Output the [x, y] coordinate of the center of the cell containing the given text.  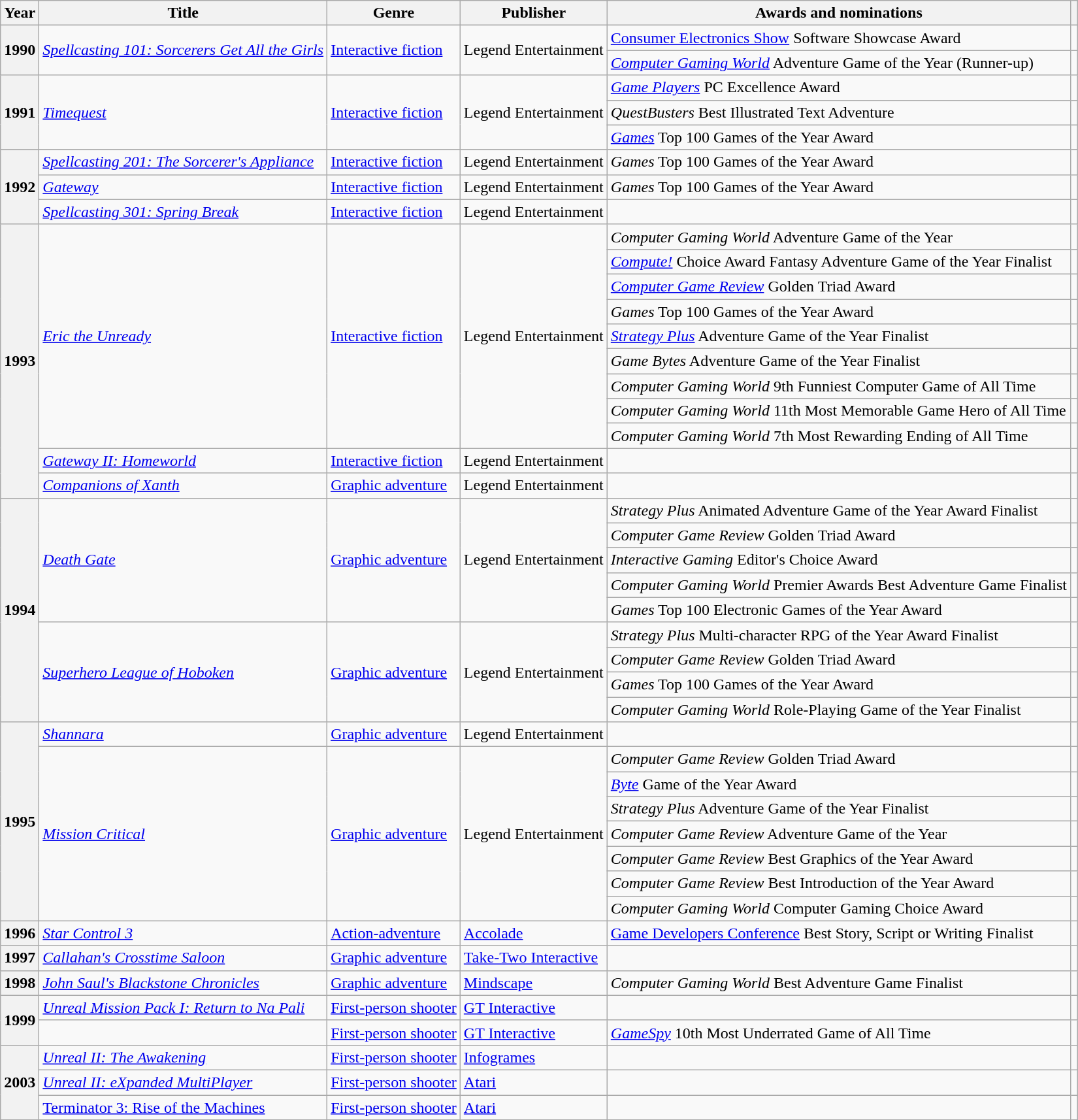
Strategy Plus Animated Adventure Game of the Year Award Finalist [839, 510]
Spellcasting 101: Sorcerers Get All the Girls [183, 50]
Timequest [183, 112]
Infogrames [533, 1057]
1993 [20, 361]
Spellcasting 201: The Sorcerer's Appliance [183, 162]
1996 [20, 933]
GameSpy 10th Most Underrated Game of All Time [839, 1032]
1995 [20, 821]
2003 [20, 1082]
Eric the Unready [183, 336]
Computer Gaming World Role-Playing Game of the Year Finalist [839, 709]
Unreal II: eXpanded MultiPlayer [183, 1082]
Computer Gaming World Best Adventure Game Finalist [839, 983]
Strategy Plus Multi-character RPG of the Year Award Finalist [839, 634]
Computer Gaming World Computer Gaming Choice Award [839, 908]
Games Top 100 Electronic Games of the Year Award [839, 610]
Game Players PC Excellence Award [839, 88]
Gateway [183, 187]
Accolade [533, 933]
Shannara [183, 734]
Computer Game Review Best Graphics of the Year Award [839, 859]
Star Control 3 [183, 933]
Computer Gaming World Premier Awards Best Adventure Game Finalist [839, 585]
Title [183, 13]
Superhero League of Hoboken [183, 672]
QuestBusters Best Illustrated Text Adventure [839, 112]
Unreal Mission Pack I: Return to Na Pali [183, 1008]
Companions of Xanth [183, 486]
Callahan's Crosstime Saloon [183, 958]
Computer Gaming World 9th Funniest Computer Game of All Time [839, 386]
Computer Gaming World 7th Most Rewarding Ending of All Time [839, 436]
Death Gate [183, 560]
Computer Game Review Best Introduction of the Year Award [839, 883]
Interactive Gaming Editor's Choice Award [839, 560]
1992 [20, 187]
Byte Game of the Year Award [839, 784]
Game Bytes Adventure Game of the Year Finalist [839, 361]
Mission Critical [183, 834]
Computer Gaming World 11th Most Memorable Game Hero of All Time [839, 411]
Publisher [533, 13]
Mindscape [533, 983]
Computer Game Review Adventure Game of the Year [839, 834]
Compute! Choice Award Fantasy Adventure Game of the Year Finalist [839, 261]
Genre [394, 13]
1997 [20, 958]
Unreal II: The Awakening [183, 1057]
Computer Gaming World Adventure Game of the Year (Runner-up) [839, 63]
1999 [20, 1020]
Game Developers Conference Best Story, Script or Writing Finalist [839, 933]
Computer Gaming World Adventure Game of the Year [839, 237]
1991 [20, 112]
1994 [20, 610]
Take-Two Interactive [533, 958]
Action-adventure [394, 933]
Terminator 3: Rise of the Machines [183, 1108]
John Saul's Blackstone Chronicles [183, 983]
Gateway II: Homeworld [183, 461]
Awards and nominations [839, 13]
1990 [20, 50]
1998 [20, 983]
Spellcasting 301: Spring Break [183, 212]
Year [20, 13]
Consumer Electronics Show Software Showcase Award [839, 38]
